Pinpoint the cell where the given text exists, returning its [x, y] midpoint coordinate. 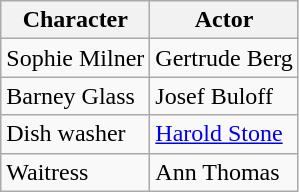
Waitress [76, 172]
Josef Buloff [224, 96]
Actor [224, 20]
Dish washer [76, 134]
Sophie Milner [76, 58]
Ann Thomas [224, 172]
Gertrude Berg [224, 58]
Harold Stone [224, 134]
Character [76, 20]
Barney Glass [76, 96]
